Find where the given text appears and provide that cell's center as [X, Y] coordinate. 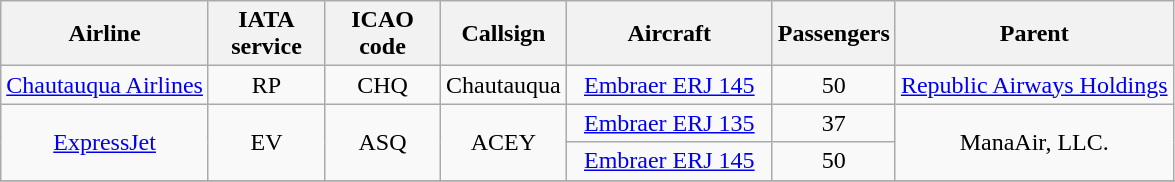
Embraer ERJ 135 [669, 123]
Aircraft [669, 34]
ACEY [504, 142]
Airline [105, 34]
37 [834, 123]
EV [266, 142]
CHQ [383, 85]
RP [266, 85]
Chautauqua [504, 85]
Republic Airways Holdings [1034, 85]
Passengers [834, 34]
ExpressJet [105, 142]
ICAO code [383, 34]
Chautauqua Airlines [105, 85]
ManaAir, LLC. [1034, 142]
Callsign [504, 34]
IATA service [266, 34]
ASQ [383, 142]
Parent [1034, 34]
